Locate the cell with the specified text and output its (x, y) center coordinate. 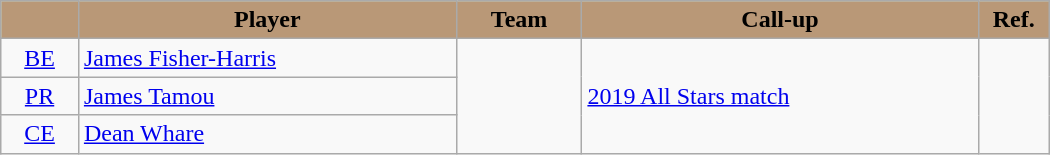
Dean Whare (267, 134)
CE (40, 134)
James Fisher-Harris (267, 58)
Call-up (780, 20)
Ref. (1014, 20)
James Tamou (267, 96)
2019 All Stars match (780, 96)
PR (40, 96)
BE (40, 58)
Player (267, 20)
Team (519, 20)
